Scan for the cell matching the given text and deliver its (X, Y) coordinate at center. 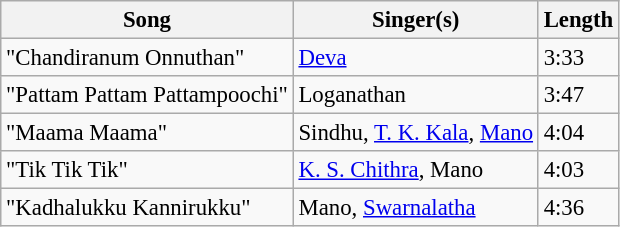
4:03 (578, 170)
Mano, Swarnalatha (416, 208)
Loganathan (416, 95)
"Kadhalukku Kannirukku" (147, 208)
Deva (416, 58)
"Pattam Pattam Pattampoochi" (147, 95)
4:04 (578, 133)
Length (578, 20)
K. S. Chithra, Mano (416, 170)
Sindhu, T. K. Kala, Mano (416, 133)
Song (147, 20)
"Tik Tik Tik" (147, 170)
"Maama Maama" (147, 133)
Singer(s) (416, 20)
3:33 (578, 58)
"Chandiranum Onnuthan" (147, 58)
3:47 (578, 95)
4:36 (578, 208)
